Identify which cell holds the provided text, then report its [X, Y] central coordinate. 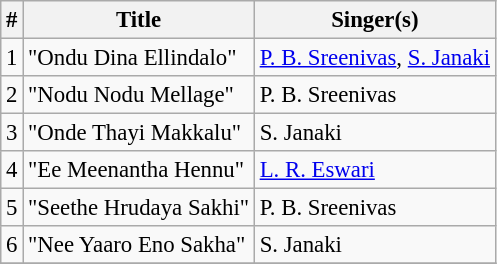
P. B. Sreenivas, S. Janaki [374, 58]
Title [139, 20]
L. R. Eswari [374, 170]
5 [12, 208]
6 [12, 245]
2 [12, 95]
"Ee Meenantha Hennu" [139, 170]
1 [12, 58]
"Onde Thayi Makkalu" [139, 133]
"Nodu Nodu Mellage" [139, 95]
"Seethe Hrudaya Sakhi" [139, 208]
# [12, 20]
3 [12, 133]
"Nee Yaaro Eno Sakha" [139, 245]
"Ondu Dina Ellindalo" [139, 58]
Singer(s) [374, 20]
4 [12, 170]
